Determine the (x, y) coordinate at the center of the cell enclosing the given text.  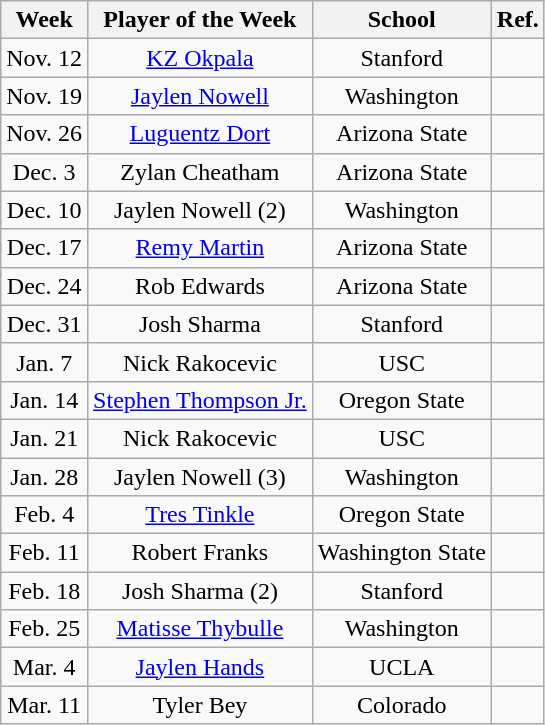
Jaylen Hands (200, 667)
School (402, 20)
Colorado (402, 705)
Feb. 18 (44, 591)
Jaylen Nowell (2) (200, 210)
Jaylen Nowell (200, 96)
Dec. 24 (44, 286)
Nov. 26 (44, 134)
Ref. (518, 20)
Remy Martin (200, 248)
Tres Tinkle (200, 515)
Jan. 21 (44, 438)
Dec. 10 (44, 210)
Luguentz Dort (200, 134)
Tyler Bey (200, 705)
Washington State (402, 553)
UCLA (402, 667)
Feb. 11 (44, 553)
Stephen Thompson Jr. (200, 400)
Nov. 19 (44, 96)
Feb. 4 (44, 515)
Rob Edwards (200, 286)
Week (44, 20)
Jan. 7 (44, 362)
Robert Franks (200, 553)
Nov. 12 (44, 58)
Josh Sharma (200, 324)
Matisse Thybulle (200, 629)
Dec. 31 (44, 324)
Jan. 28 (44, 477)
Dec. 3 (44, 172)
Zylan Cheatham (200, 172)
Jan. 14 (44, 400)
Josh Sharma (2) (200, 591)
KZ Okpala (200, 58)
Dec. 17 (44, 248)
Mar. 4 (44, 667)
Feb. 25 (44, 629)
Player of the Week (200, 20)
Jaylen Nowell (3) (200, 477)
Mar. 11 (44, 705)
